Search for the cell housing the specified text and yield its (X, Y) center coordinate. 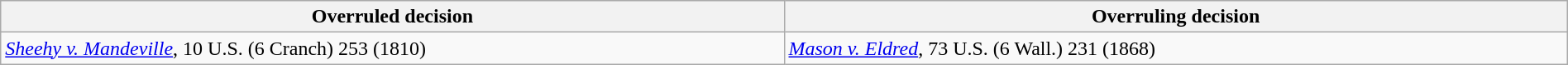
Sheehy v. Mandeville, 10 U.S. (6 Cranch) 253 (1810) (392, 48)
Mason v. Eldred, 73 U.S. (6 Wall.) 231 (1868) (1176, 48)
Overruled decision (392, 17)
Overruling decision (1176, 17)
